Search for the cell housing the specified text and yield its (x, y) center coordinate. 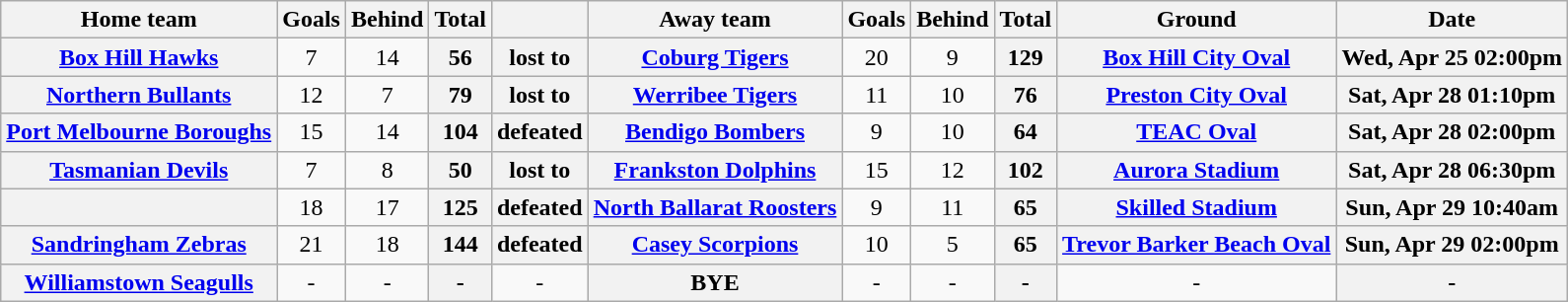
Sun, Apr 29 02:00pm (1452, 245)
Sat, Apr 28 01:10pm (1452, 95)
Skilled Stadium (1197, 207)
Coburg Tigers (715, 57)
Away team (715, 20)
Aurora Stadium (1197, 170)
144 (461, 245)
56 (461, 57)
Ground (1197, 20)
BYE (715, 282)
Sat, Apr 28 02:00pm (1452, 132)
Tasmanian Devils (139, 170)
Werribee Tigers (715, 95)
125 (461, 207)
Bendigo Bombers (715, 132)
Date (1452, 20)
Sun, Apr 29 10:40am (1452, 207)
Preston City Oval (1197, 95)
Casey Scorpions (715, 245)
Sat, Apr 28 06:30pm (1452, 170)
Wed, Apr 25 02:00pm (1452, 57)
Box Hill Hawks (139, 57)
North Ballarat Roosters (715, 207)
102 (1026, 170)
Williamstown Seagulls (139, 282)
104 (461, 132)
Trevor Barker Beach Oval (1197, 245)
20 (877, 57)
64 (1026, 132)
8 (387, 170)
17 (387, 207)
Frankston Dolphins (715, 170)
TEAC Oval (1197, 132)
76 (1026, 95)
Northern Bullants (139, 95)
21 (312, 245)
50 (461, 170)
Port Melbourne Boroughs (139, 132)
Home team (139, 20)
79 (461, 95)
129 (1026, 57)
Sandringham Zebras (139, 245)
Box Hill City Oval (1197, 57)
5 (953, 245)
